For the text-containing cell, return its midpoint in (x, y) coordinate format. 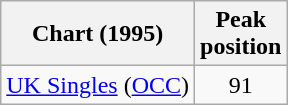
Peakposition (241, 34)
UK Singles (OCC) (98, 85)
91 (241, 85)
Chart (1995) (98, 34)
